From the cell containing the given text, extract its center point as [X, Y] coordinate. 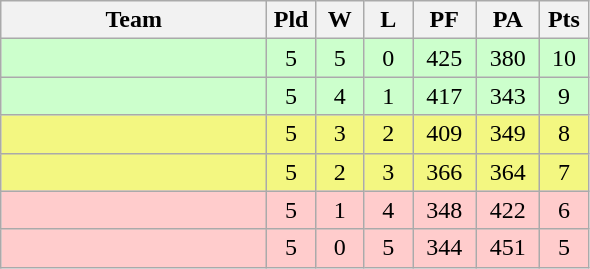
349 [508, 134]
Pld [292, 20]
Team [134, 20]
425 [444, 58]
343 [508, 96]
348 [444, 210]
6 [564, 210]
Pts [564, 20]
380 [508, 58]
364 [508, 172]
L [388, 20]
7 [564, 172]
10 [564, 58]
366 [444, 172]
8 [564, 134]
PF [444, 20]
422 [508, 210]
409 [444, 134]
417 [444, 96]
344 [444, 248]
9 [564, 96]
451 [508, 248]
PA [508, 20]
W [340, 20]
